Determine the [x, y] coordinate at the center of the cell enclosing the given text.  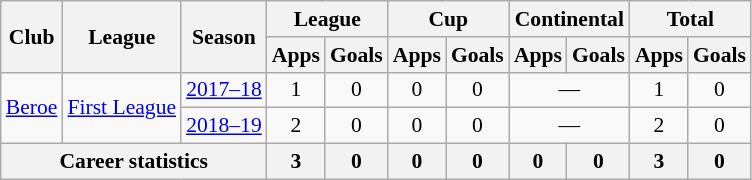
2017–18 [224, 90]
Cup [448, 19]
Career statistics [134, 162]
2018–19 [224, 126]
Continental [570, 19]
First League [122, 108]
Beroe [32, 108]
Total [690, 19]
Season [224, 36]
Club [32, 36]
